Locate the cell with the specified text and output its (X, Y) center coordinate. 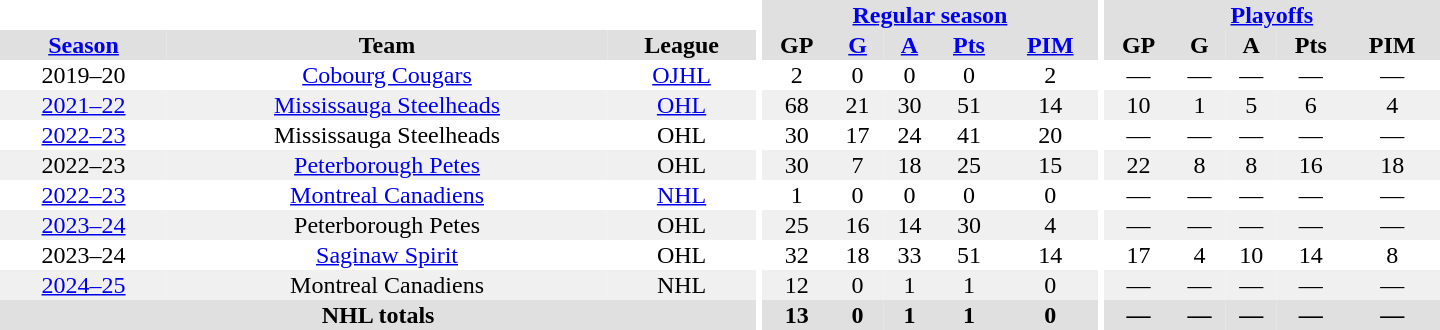
68 (797, 105)
2019–20 (84, 75)
33 (910, 255)
NHL totals (378, 315)
24 (910, 135)
12 (797, 285)
2024–25 (84, 285)
13 (797, 315)
Playoffs (1272, 15)
OJHL (682, 75)
15 (1050, 165)
5 (1251, 105)
Team (387, 45)
20 (1050, 135)
32 (797, 255)
41 (968, 135)
Saginaw Spirit (387, 255)
Regular season (930, 15)
League (682, 45)
Season (84, 45)
2021–22 (84, 105)
21 (858, 105)
Cobourg Cougars (387, 75)
7 (858, 165)
6 (1310, 105)
22 (1139, 165)
